Search for the cell housing the specified text and yield its (x, y) center coordinate. 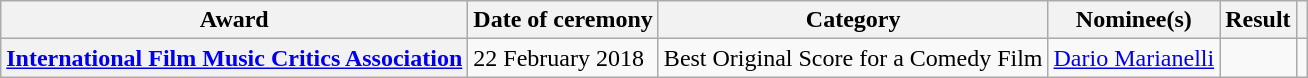
Date of ceremony (564, 20)
Best Original Score for a Comedy Film (853, 58)
Result (1258, 20)
Dario Marianelli (1134, 58)
International Film Music Critics Association (234, 58)
Category (853, 20)
Nominee(s) (1134, 20)
22 February 2018 (564, 58)
Award (234, 20)
